Search for the cell housing the specified text and yield its [x, y] center coordinate. 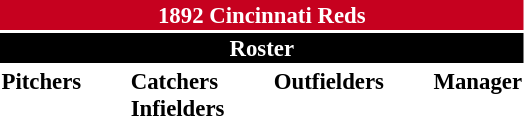
Roster [262, 48]
1892 Cincinnati Reds [262, 15]
